Locate the cell with the specified text and output its (X, Y) center coordinate. 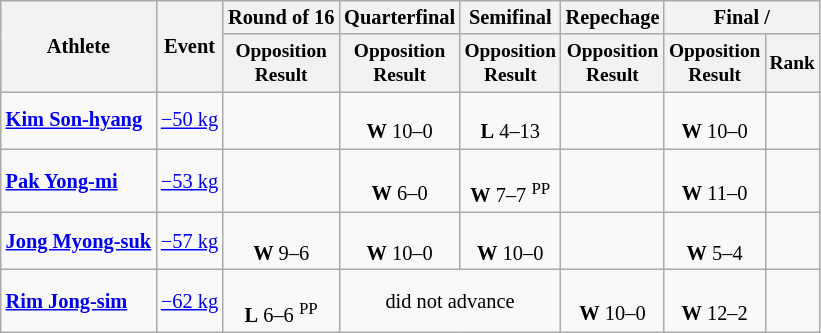
Rank (792, 62)
−53 kg (190, 180)
W 12–2 (714, 302)
Pak Yong-mi (78, 180)
−57 kg (190, 241)
W 7–7 PP (510, 180)
W 11–0 (714, 180)
Repechage (613, 17)
Jong Myong-suk (78, 241)
−50 kg (190, 120)
Quarterfinal (400, 17)
L 4–13 (510, 120)
Event (190, 46)
−62 kg (190, 302)
Round of 16 (281, 17)
L 6–6 PP (281, 302)
W 9–6 (281, 241)
W 5–4 (714, 241)
did not advance (450, 302)
Athlete (78, 46)
Kim Son-hyang (78, 120)
W 6–0 (400, 180)
Rim Jong-sim (78, 302)
Semifinal (510, 17)
Final / (742, 17)
